Output the [x, y] coordinate of the center of the cell containing the given text.  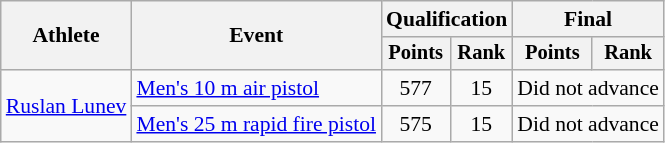
575 [416, 124]
577 [416, 88]
Men's 25 m rapid fire pistol [256, 124]
Ruslan Lunev [66, 106]
Men's 10 m air pistol [256, 88]
Final [588, 19]
Event [256, 36]
Qualification [446, 19]
Athlete [66, 36]
